Provide the [X, Y] coordinate of the cell's center where the given text is located.  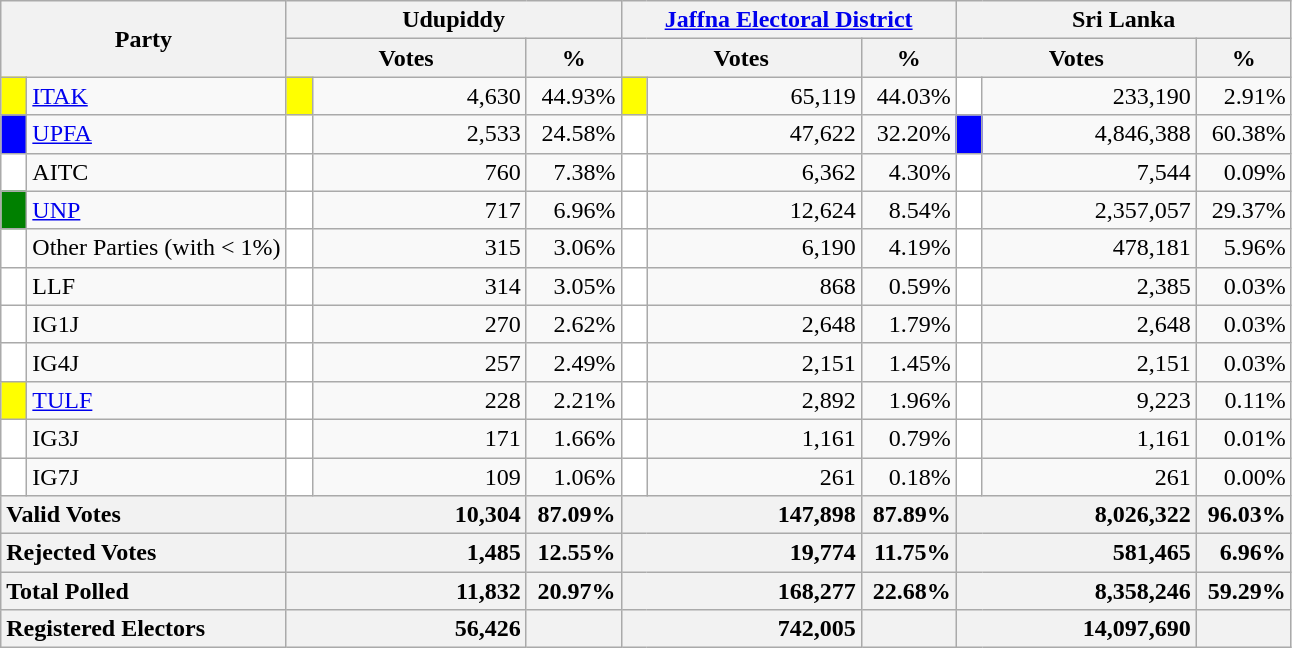
0.79% [908, 438]
96.03% [1244, 515]
3.06% [574, 248]
Udupiddy [454, 20]
257 [419, 362]
2.21% [574, 400]
TULF [156, 400]
Party [144, 39]
171 [419, 438]
1,485 [406, 553]
8.54% [908, 210]
478,181 [1089, 248]
Valid Votes [144, 515]
742,005 [741, 629]
87.89% [908, 515]
65,119 [754, 96]
1.45% [908, 362]
Registered Electors [144, 629]
Jaffna Electoral District [788, 20]
47,622 [754, 134]
2.91% [1244, 96]
19,774 [741, 553]
44.93% [574, 96]
0.18% [908, 477]
760 [419, 172]
9,223 [1089, 400]
Rejected Votes [144, 553]
1.06% [574, 477]
0.00% [1244, 477]
4,846,388 [1089, 134]
2,385 [1089, 286]
8,358,246 [1076, 591]
IG1J [156, 324]
60.38% [1244, 134]
581,465 [1076, 553]
7,544 [1089, 172]
ITAK [156, 96]
IG4J [156, 362]
2.49% [574, 362]
22.68% [908, 591]
24.58% [574, 134]
UNP [156, 210]
0.09% [1244, 172]
IG7J [156, 477]
11.75% [908, 553]
228 [419, 400]
LLF [156, 286]
59.29% [1244, 591]
IG3J [156, 438]
868 [754, 286]
314 [419, 286]
11,832 [406, 591]
UPFA [156, 134]
2,892 [754, 400]
87.09% [574, 515]
1.79% [908, 324]
2.62% [574, 324]
AITC [156, 172]
6,362 [754, 172]
8,026,322 [1076, 515]
2,357,057 [1089, 210]
Other Parties (with < 1%) [156, 248]
44.03% [908, 96]
Sri Lanka [1124, 20]
0.11% [1244, 400]
32.20% [908, 134]
12.55% [574, 553]
Total Polled [144, 591]
168,277 [741, 591]
4,630 [419, 96]
20.97% [574, 591]
109 [419, 477]
29.37% [1244, 210]
56,426 [406, 629]
3.05% [574, 286]
4.30% [908, 172]
0.01% [1244, 438]
315 [419, 248]
10,304 [406, 515]
5.96% [1244, 248]
147,898 [741, 515]
2,533 [419, 134]
1.96% [908, 400]
270 [419, 324]
6,190 [754, 248]
14,097,690 [1076, 629]
7.38% [574, 172]
1.66% [574, 438]
717 [419, 210]
0.59% [908, 286]
12,624 [754, 210]
4.19% [908, 248]
233,190 [1089, 96]
